Scan for the cell matching the given text and deliver its [x, y] coordinate at center. 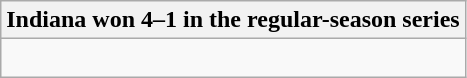
Indiana won 4–1 in the regular-season series [233, 20]
